Provide the [x, y] coordinate of the cell's center where the given text is located.  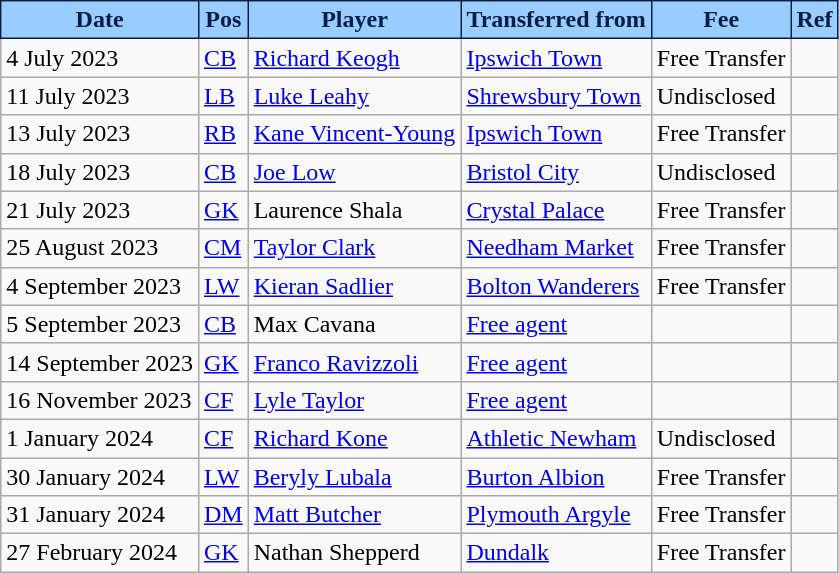
Luke Leahy [354, 96]
CM [223, 248]
Kieran Sadlier [354, 286]
27 February 2024 [100, 553]
11 July 2023 [100, 96]
Athletic Newham [556, 438]
Matt Butcher [354, 515]
21 July 2023 [100, 210]
18 July 2023 [100, 172]
Joe Low [354, 172]
Beryly Lubala [354, 477]
DM [223, 515]
Franco Ravizzoli [354, 362]
13 July 2023 [100, 134]
Transferred from [556, 20]
Crystal Palace [556, 210]
Taylor Clark [354, 248]
Kane Vincent-Young [354, 134]
Player [354, 20]
Laurence Shala [354, 210]
4 September 2023 [100, 286]
31 January 2024 [100, 515]
4 July 2023 [100, 58]
30 January 2024 [100, 477]
Bristol City [556, 172]
16 November 2023 [100, 400]
Ref [814, 20]
Bolton Wanderers [556, 286]
Richard Kone [354, 438]
LB [223, 96]
Pos [223, 20]
RB [223, 134]
Needham Market [556, 248]
25 August 2023 [100, 248]
Richard Keogh [354, 58]
Lyle Taylor [354, 400]
Date [100, 20]
Shrewsbury Town [556, 96]
Max Cavana [354, 324]
1 January 2024 [100, 438]
Dundalk [556, 553]
14 September 2023 [100, 362]
Nathan Shepperd [354, 553]
Plymouth Argyle [556, 515]
Fee [721, 20]
5 September 2023 [100, 324]
Burton Albion [556, 477]
